Scan for the cell matching the given text and deliver its (X, Y) coordinate at center. 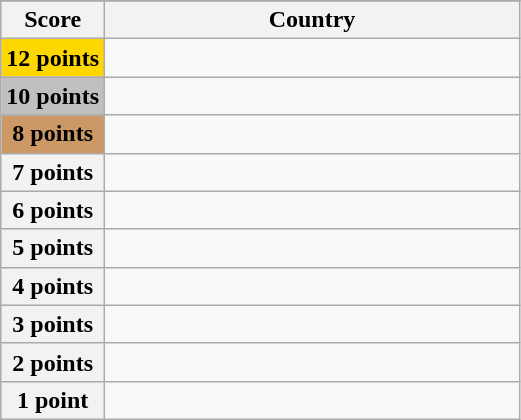
4 points (53, 286)
3 points (53, 324)
Score (53, 20)
1 point (53, 400)
6 points (53, 210)
5 points (53, 248)
Country (312, 20)
12 points (53, 58)
2 points (53, 362)
7 points (53, 172)
10 points (53, 96)
8 points (53, 134)
